Pinpoint the cell where the given text exists, returning its [X, Y] midpoint coordinate. 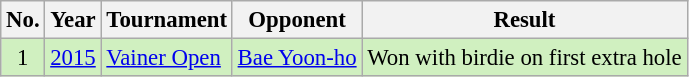
Bae Yoon-ho [297, 58]
Vainer Open [166, 58]
No. [23, 20]
Opponent [297, 20]
2015 [73, 58]
Year [73, 20]
Result [524, 20]
1 [23, 58]
Tournament [166, 20]
Won with birdie on first extra hole [524, 58]
